Identify which cell holds the provided text, then report its [x, y] central coordinate. 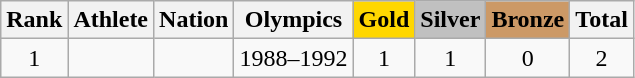
1988–1992 [294, 58]
Bronze [528, 20]
Athlete [111, 20]
Nation [194, 20]
2 [602, 58]
Total [602, 20]
Olympics [294, 20]
Gold [384, 20]
Rank [34, 20]
0 [528, 58]
Silver [450, 20]
